For the text-containing cell, return its midpoint in [x, y] coordinate format. 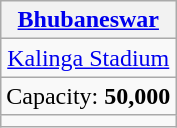
Bhubaneswar [88, 20]
Kalinga Stadium [88, 58]
Capacity: 50,000 [88, 96]
